Return the [X, Y] coordinate for the center point of the cell that contains the specified text.  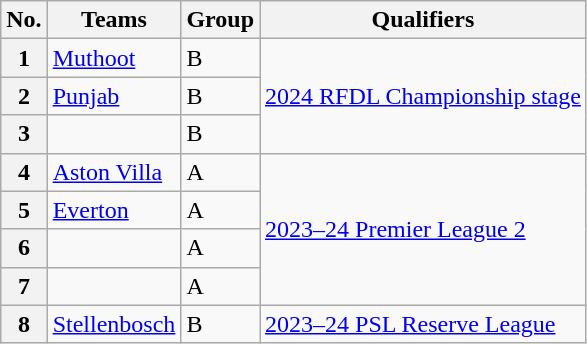
Stellenbosch [114, 324]
No. [24, 20]
3 [24, 134]
6 [24, 248]
2023–24 Premier League 2 [424, 229]
2 [24, 96]
Qualifiers [424, 20]
2024 RFDL Championship stage [424, 96]
Group [220, 20]
Punjab [114, 96]
Aston Villa [114, 172]
2023–24 PSL Reserve League [424, 324]
Teams [114, 20]
4 [24, 172]
7 [24, 286]
1 [24, 58]
Everton [114, 210]
8 [24, 324]
5 [24, 210]
Muthoot [114, 58]
